From the cell containing the given text, extract its center point as [X, Y] coordinate. 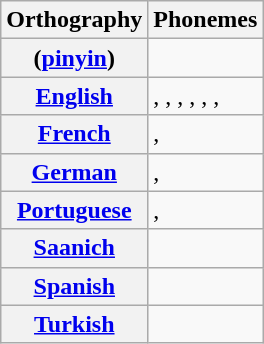
French [74, 134]
Turkish [74, 324]
(pinyin) [74, 58]
English [74, 96]
Orthography [74, 20]
Saanich [74, 248]
German [74, 172]
Portuguese [74, 210]
Spanish [74, 286]
Phonemes [206, 20]
, , , , , , [206, 96]
